Search for the cell housing the specified text and yield its (X, Y) center coordinate. 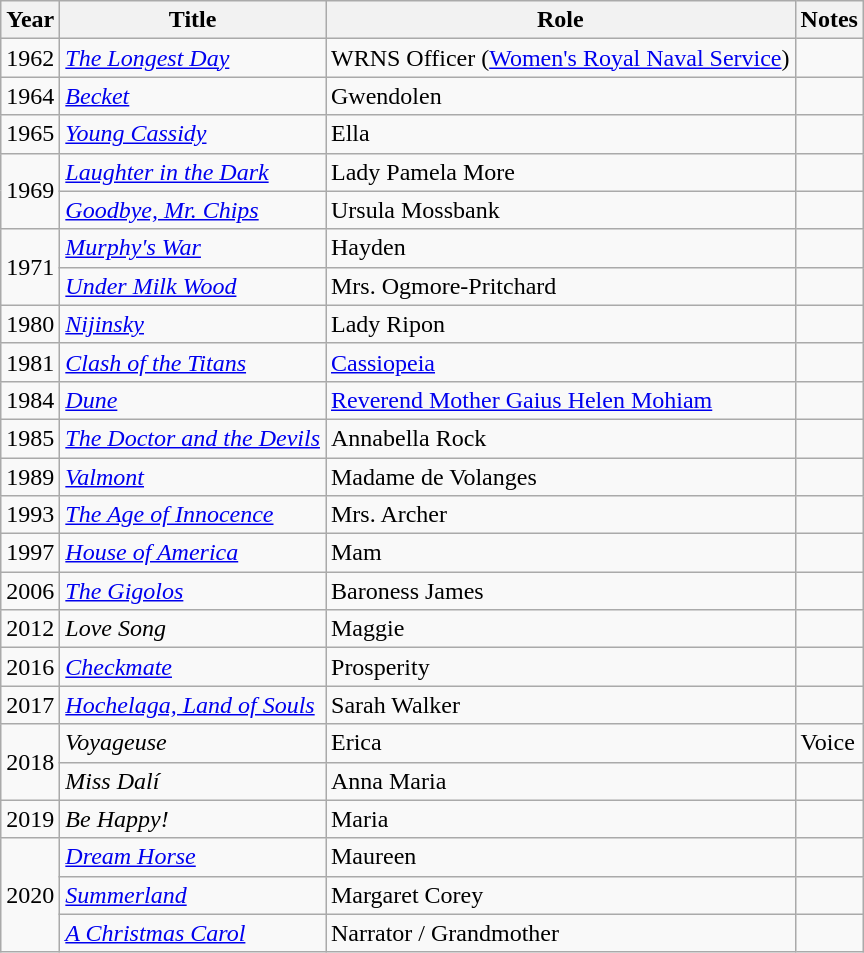
1962 (30, 58)
1997 (30, 553)
2017 (30, 705)
Madame de Volanges (561, 477)
Nijinsky (193, 324)
Voice (829, 743)
Maureen (561, 857)
Becket (193, 96)
Young Cassidy (193, 134)
Mam (561, 553)
Lady Pamela More (561, 172)
1985 (30, 438)
Margaret Corey (561, 895)
1993 (30, 515)
Be Happy! (193, 819)
1971 (30, 267)
The Longest Day (193, 58)
Dream Horse (193, 857)
Lady Ripon (561, 324)
2020 (30, 895)
Laughter in the Dark (193, 172)
Narrator / Grandmother (561, 933)
Annabella Rock (561, 438)
1981 (30, 362)
Dune (193, 400)
Ella (561, 134)
Under Milk Wood (193, 286)
Erica (561, 743)
Year (30, 20)
2012 (30, 629)
Reverend Mother Gaius Helen Mohiam (561, 400)
Prosperity (561, 667)
1969 (30, 191)
2016 (30, 667)
2019 (30, 819)
Clash of the Titans (193, 362)
The Doctor and the Devils (193, 438)
1989 (30, 477)
Valmont (193, 477)
Maggie (561, 629)
1980 (30, 324)
Miss Dalí (193, 781)
Notes (829, 20)
Goodbye, Mr. Chips (193, 210)
Summerland (193, 895)
Anna Maria (561, 781)
A Christmas Carol (193, 933)
The Age of Innocence (193, 515)
Hayden (561, 248)
Checkmate (193, 667)
Maria (561, 819)
Sarah Walker (561, 705)
Ursula Mossbank (561, 210)
Mrs. Ogmore-Pritchard (561, 286)
Gwendolen (561, 96)
Hochelaga, Land of Souls (193, 705)
1964 (30, 96)
Cassiopeia (561, 362)
Title (193, 20)
1984 (30, 400)
2018 (30, 762)
2006 (30, 591)
House of America (193, 553)
Murphy's War (193, 248)
Voyageuse (193, 743)
Mrs. Archer (561, 515)
1965 (30, 134)
Baroness James (561, 591)
Role (561, 20)
Love Song (193, 629)
WRNS Officer (Women's Royal Naval Service) (561, 58)
The Gigolos (193, 591)
